Provide the (X, Y) coordinate of the cell's center where the given text is located.  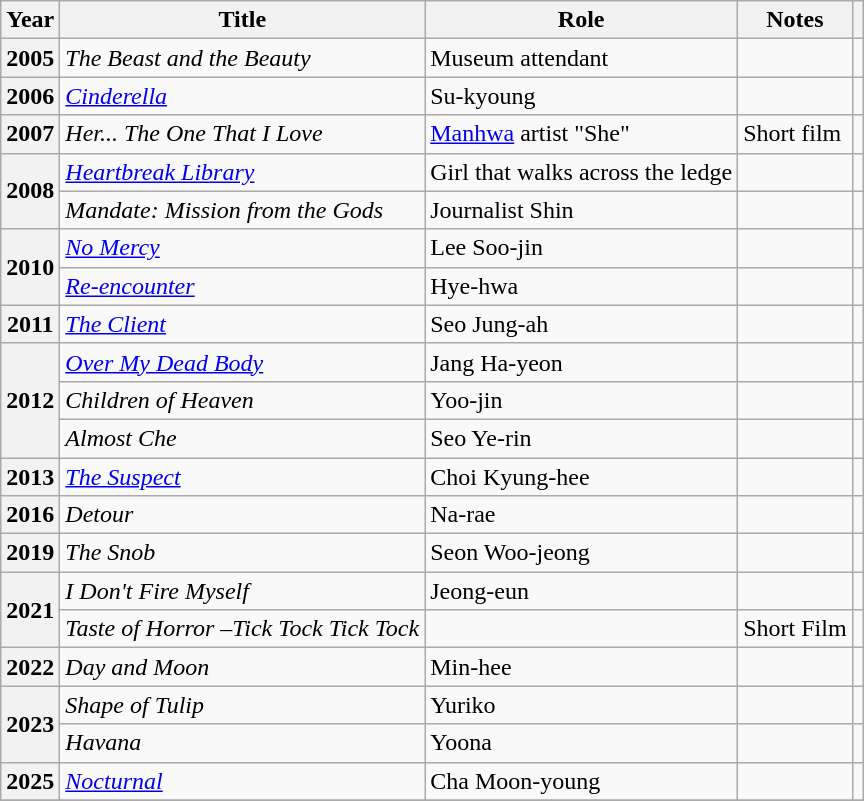
Min-hee (582, 667)
Mandate: Mission from the Gods (242, 210)
Detour (242, 515)
Jang Ha-yeon (582, 362)
Museum attendant (582, 58)
Lee Soo-jin (582, 248)
Cinderella (242, 96)
Shape of Tulip (242, 705)
The Suspect (242, 477)
2012 (30, 400)
2008 (30, 191)
Year (30, 20)
Role (582, 20)
2016 (30, 515)
The Beast and the Beauty (242, 58)
2022 (30, 667)
Short film (795, 134)
Yoo-jin (582, 400)
2021 (30, 610)
Havana (242, 743)
The Client (242, 324)
Day and Moon (242, 667)
Title (242, 20)
Notes (795, 20)
Seon Woo-jeong (582, 553)
Journalist Shin (582, 210)
Hye-hwa (582, 286)
2013 (30, 477)
Girl that walks across the ledge (582, 172)
2005 (30, 58)
Seo Ye-rin (582, 438)
Yoona (582, 743)
Cha Moon-young (582, 781)
Over My Dead Body (242, 362)
Jeong-eun (582, 591)
Nocturnal (242, 781)
Almost Che (242, 438)
2007 (30, 134)
Manhwa artist "She" (582, 134)
The Snob (242, 553)
2010 (30, 267)
I Don't Fire Myself (242, 591)
Choi Kyung-hee (582, 477)
Re-encounter (242, 286)
2019 (30, 553)
Na-rae (582, 515)
No Mercy (242, 248)
2025 (30, 781)
Taste of Horror –Tick Tock Tick Tock (242, 629)
Short Film (795, 629)
2023 (30, 724)
Heartbreak Library (242, 172)
Su-kyoung (582, 96)
Seo Jung-ah (582, 324)
Her... The One That I Love (242, 134)
Children of Heaven (242, 400)
2011 (30, 324)
Yuriko (582, 705)
2006 (30, 96)
